Provide the [x, y] coordinate of the cell's center where the given text is located.  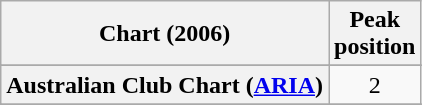
Australian Club Chart (ARIA) [165, 85]
Chart (2006) [165, 34]
2 [374, 85]
Peakposition [374, 34]
